Capture the cell that displays the provided text and extract its [X, Y] central coordinate. 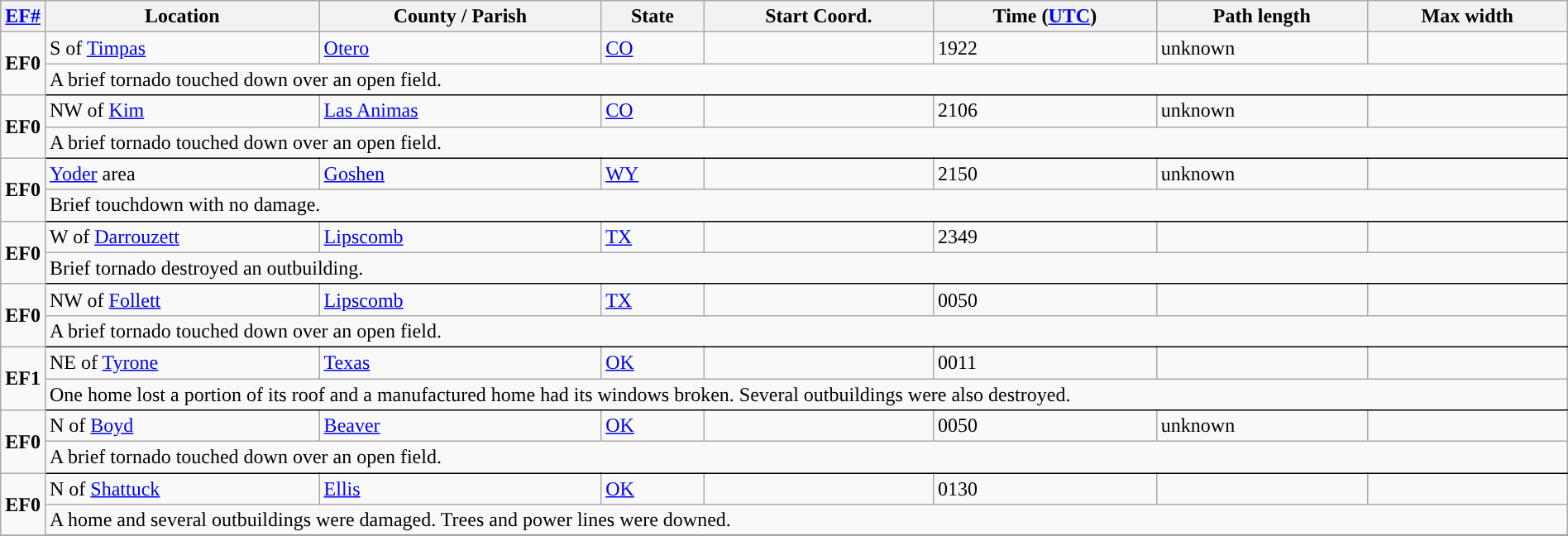
Goshen [460, 174]
County / Parish [460, 17]
One home lost a portion of its roof and a manufactured home had its windows broken. Several outbuildings were also destroyed. [806, 395]
Ellis [460, 489]
WY [653, 174]
Path length [1262, 17]
Yoder area [182, 174]
A home and several outbuildings were damaged. Trees and power lines were downed. [806, 520]
Otero [460, 48]
NW of Kim [182, 111]
2349 [1045, 237]
0011 [1045, 362]
Beaver [460, 426]
S of Timpas [182, 48]
N of Shattuck [182, 489]
EF# [23, 17]
Las Animas [460, 111]
2150 [1045, 174]
Max width [1467, 17]
N of Boyd [182, 426]
NW of Follett [182, 299]
Time (UTC) [1045, 17]
EF1 [23, 378]
Brief touchdown with no damage. [806, 205]
1922 [1045, 48]
2106 [1045, 111]
Location [182, 17]
Texas [460, 362]
NE of Tyrone [182, 362]
0130 [1045, 489]
W of Darrouzett [182, 237]
State [653, 17]
Start Coord. [819, 17]
Brief tornado destroyed an outbuilding. [806, 268]
